Detect which cell encompasses the target text, then output its [x, y] center coordinate. 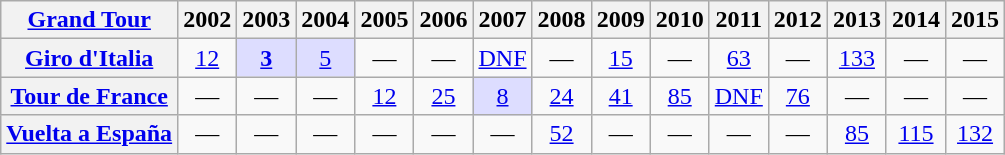
2011 [738, 20]
2015 [976, 20]
41 [620, 96]
25 [444, 96]
2012 [798, 20]
2006 [444, 20]
52 [562, 134]
115 [916, 134]
2014 [916, 20]
Tour de France [90, 96]
Grand Tour [90, 20]
76 [798, 96]
2010 [680, 20]
Vuelta a España [90, 134]
2003 [266, 20]
15 [620, 58]
5 [326, 58]
2013 [856, 20]
2002 [208, 20]
133 [856, 58]
24 [562, 96]
2008 [562, 20]
63 [738, 58]
132 [976, 134]
Giro d'Italia [90, 58]
2004 [326, 20]
8 [502, 96]
2007 [502, 20]
2005 [384, 20]
3 [266, 58]
2009 [620, 20]
